Identify which cell holds the provided text, then report its [X, Y] central coordinate. 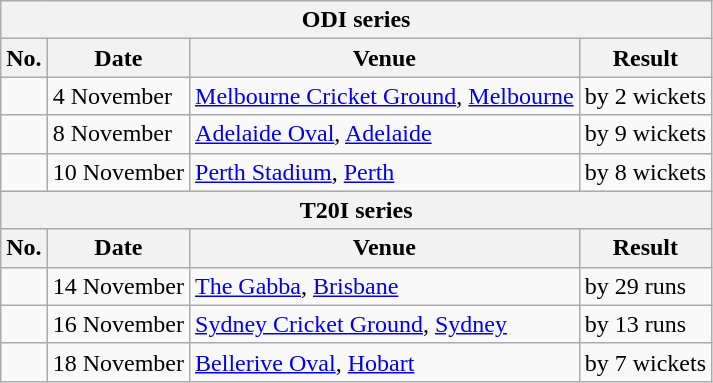
Bellerive Oval, Hobart [385, 362]
14 November [118, 286]
Melbourne Cricket Ground, Melbourne [385, 96]
4 November [118, 96]
18 November [118, 362]
by 13 runs [645, 324]
Sydney Cricket Ground, Sydney [385, 324]
10 November [118, 172]
8 November [118, 134]
by 9 wickets [645, 134]
ODI series [356, 20]
by 29 runs [645, 286]
by 8 wickets [645, 172]
Adelaide Oval, Adelaide [385, 134]
T20I series [356, 210]
16 November [118, 324]
The Gabba, Brisbane [385, 286]
by 7 wickets [645, 362]
by 2 wickets [645, 96]
Perth Stadium, Perth [385, 172]
